For the text-containing cell, return its midpoint in [X, Y] coordinate format. 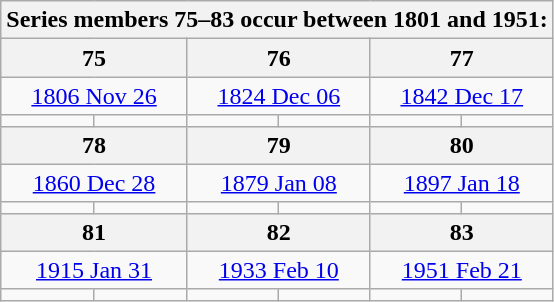
1933 Feb 10 [278, 270]
1860 Dec 28 [94, 183]
82 [278, 232]
77 [462, 58]
1915 Jan 31 [94, 270]
78 [94, 145]
75 [94, 58]
1897 Jan 18 [462, 183]
1951 Feb 21 [462, 270]
81 [94, 232]
1842 Dec 17 [462, 96]
1824 Dec 06 [278, 96]
76 [278, 58]
Series members 75–83 occur between 1801 and 1951: [278, 20]
80 [462, 145]
1879 Jan 08 [278, 183]
83 [462, 232]
1806 Nov 26 [94, 96]
79 [278, 145]
